Find where the given text appears and provide that cell's center as [X, Y] coordinate. 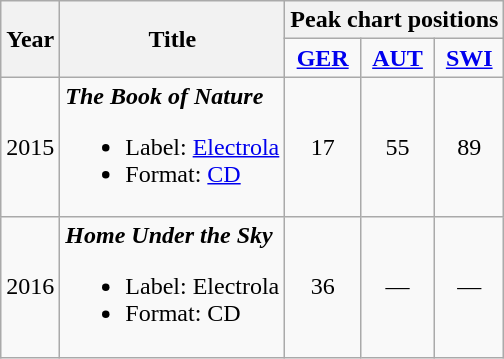
2016 [30, 287]
Home Under the SkyLabel: ElectrolaFormat: CD [172, 287]
SWI [470, 58]
Title [172, 39]
Year [30, 39]
89 [470, 147]
The Book of NatureLabel: ElectrolaFormat: CD [172, 147]
GER [323, 58]
AUT [397, 58]
2015 [30, 147]
17 [323, 147]
Peak chart positions [394, 20]
55 [397, 147]
36 [323, 287]
